Determine the (X, Y) coordinate at the center of the cell enclosing the given text.  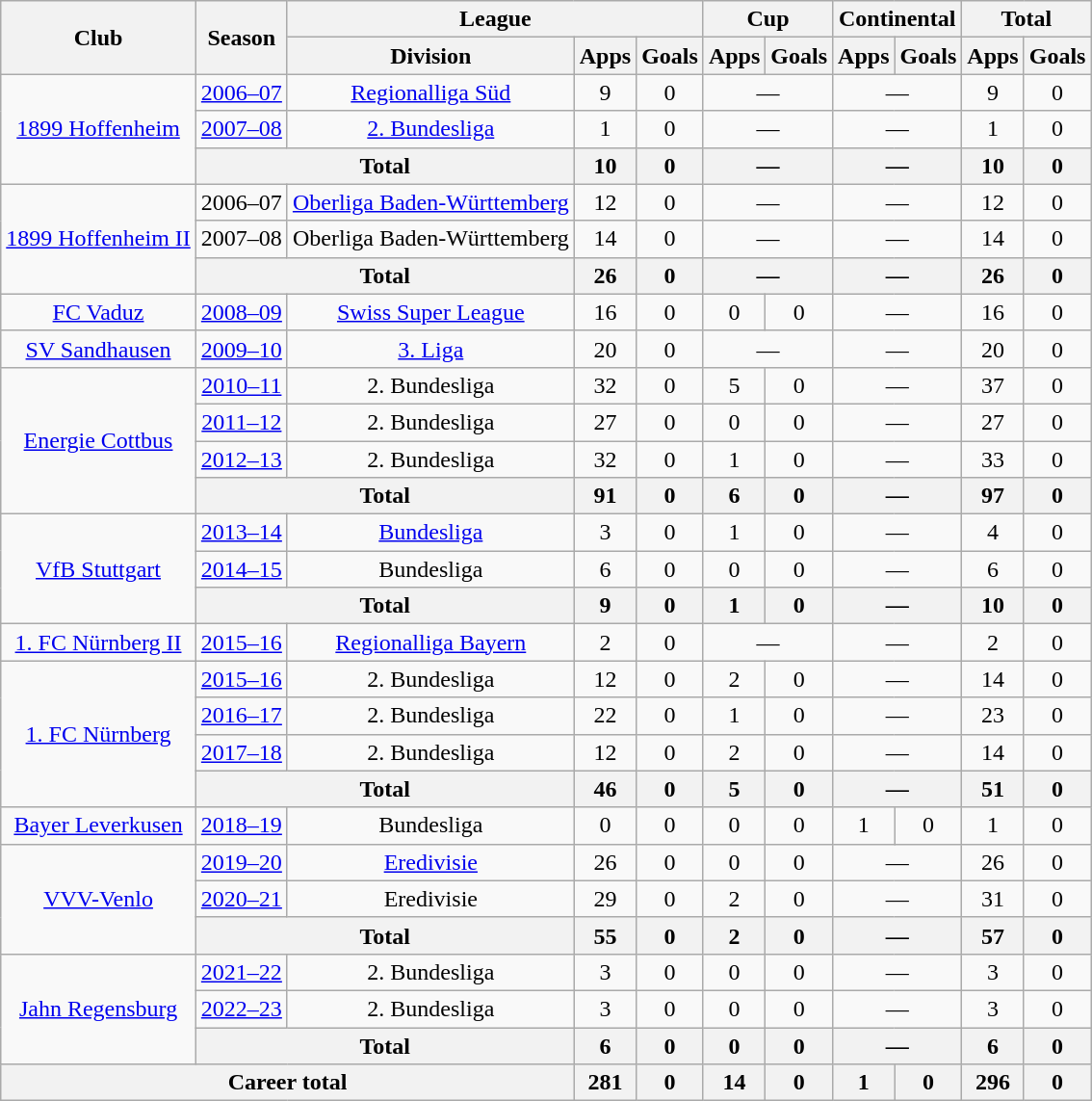
Bayer Leverkusen (98, 826)
57 (993, 935)
91 (605, 496)
2013–14 (241, 533)
2018–19 (241, 826)
VfB Stuttgart (98, 569)
2012–13 (241, 459)
2020–21 (241, 899)
Cup (767, 19)
31 (993, 899)
23 (993, 716)
2021–22 (241, 972)
1899 Hoffenheim (98, 129)
281 (605, 1083)
Division (430, 56)
Jahn Regensburg (98, 1009)
2017–18 (241, 752)
Career total (287, 1083)
4 (993, 533)
Energie Cottbus (98, 440)
296 (993, 1083)
2009–10 (241, 349)
37 (993, 385)
22 (605, 716)
2011–12 (241, 422)
1. FC Nürnberg II (98, 642)
3. Liga (430, 349)
2019–20 (241, 862)
1. FC Nürnberg (98, 734)
Regionalliga Süd (430, 92)
2008–09 (241, 312)
Season (241, 38)
33 (993, 459)
Swiss Super League (430, 312)
51 (993, 789)
29 (605, 899)
FC Vaduz (98, 312)
Continental (897, 19)
2010–11 (241, 385)
2016–17 (241, 716)
46 (605, 789)
League (495, 19)
VVV-Venlo (98, 899)
SV Sandhausen (98, 349)
Club (98, 38)
Regionalliga Bayern (430, 642)
97 (993, 496)
2022–23 (241, 1009)
2014–15 (241, 569)
55 (605, 935)
1899 Hoffenheim II (98, 239)
